Pinpoint the cell where the given text exists, returning its [X, Y] midpoint coordinate. 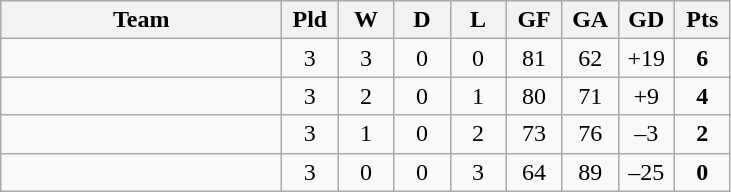
GD [646, 20]
6 [702, 58]
W [366, 20]
80 [534, 96]
62 [590, 58]
–25 [646, 172]
Team [142, 20]
76 [590, 134]
73 [534, 134]
D [422, 20]
+19 [646, 58]
+9 [646, 96]
GF [534, 20]
89 [590, 172]
81 [534, 58]
GA [590, 20]
71 [590, 96]
–3 [646, 134]
Pts [702, 20]
Pld [310, 20]
4 [702, 96]
64 [534, 172]
L [478, 20]
